Return the (x, y) coordinate for the center point of the cell that contains the specified text.  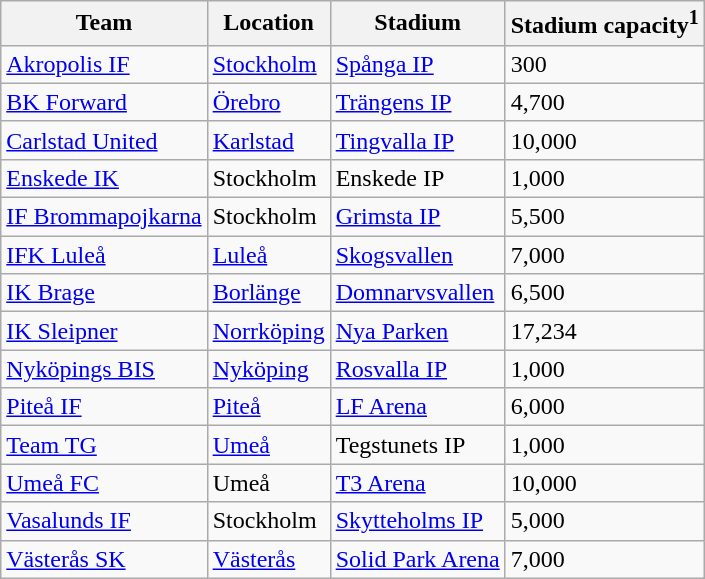
6,000 (604, 407)
Nyköping (268, 369)
Nya Parken (418, 331)
Tingvalla IP (418, 140)
300 (604, 64)
Piteå (268, 407)
Akropolis IF (104, 64)
Skytteholms IP (418, 521)
Västerås (268, 559)
IFK Luleå (104, 255)
Location (268, 24)
Rosvalla IP (418, 369)
Umeå FC (104, 483)
IK Sleipner (104, 331)
Stadium capacity1 (604, 24)
6,500 (604, 293)
IF Brommapojkarna (104, 217)
BK Forward (104, 102)
Team TG (104, 445)
Karlstad (268, 140)
Västerås SK (104, 559)
4,700 (604, 102)
17,234 (604, 331)
Tegstunets IP (418, 445)
Nyköpings BIS (104, 369)
5,000 (604, 521)
Trängens IP (418, 102)
Skogsvallen (418, 255)
Carlstad United (104, 140)
Piteå IF (104, 407)
5,500 (604, 217)
Solid Park Arena (418, 559)
Norrköping (268, 331)
Örebro (268, 102)
Team (104, 24)
Domnarvsvallen (418, 293)
Spånga IP (418, 64)
Grimsta IP (418, 217)
Stadium (418, 24)
Vasalunds IF (104, 521)
T3 Arena (418, 483)
Enskede IK (104, 178)
Borlänge (268, 293)
Enskede IP (418, 178)
Luleå (268, 255)
LF Arena (418, 407)
IK Brage (104, 293)
